Return the [x, y] coordinate for the center point of the cell that contains the specified text.  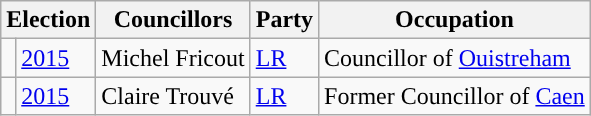
Party [284, 20]
Councillors [173, 20]
Claire Trouvé [173, 96]
Michel Fricout [173, 58]
Occupation [455, 20]
Councillor of Ouistreham [455, 58]
Former Councillor of Caen [455, 96]
Election [48, 20]
